Scan for the cell matching the given text and deliver its (x, y) coordinate at center. 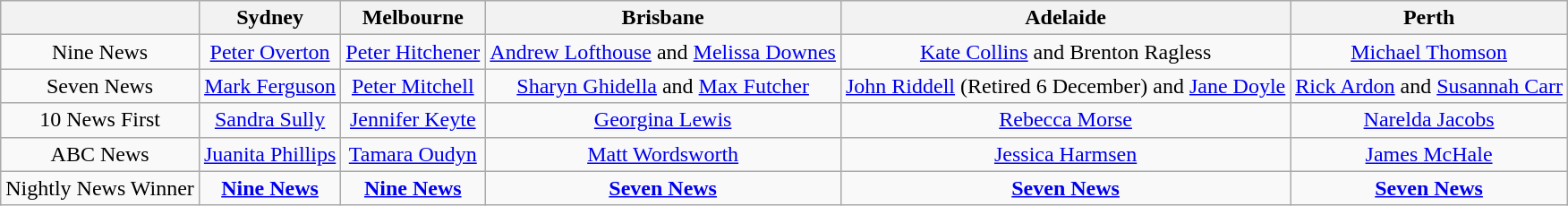
Peter Overton (269, 52)
Kate Collins and Brenton Ragless (1065, 52)
Brisbane (663, 18)
Melbourne (413, 18)
Michael Thomson (1429, 52)
Tamara Oudyn (413, 154)
Adelaide (1065, 18)
Narelda Jacobs (1429, 120)
Sharyn Ghidella and Max Futcher (663, 86)
John Riddell (Retired 6 December) and Jane Doyle (1065, 86)
Perth (1429, 18)
James McHale (1429, 154)
Juanita Phillips (269, 154)
Sandra Sully (269, 120)
Nightly News Winner (100, 188)
Rebecca Morse (1065, 120)
10 News First (100, 120)
Jennifer Keyte (413, 120)
Peter Hitchener (413, 52)
Mark Ferguson (269, 86)
Rick Ardon and Susannah Carr (1429, 86)
ABC News (100, 154)
Georgina Lewis (663, 120)
Sydney (269, 18)
Matt Wordsworth (663, 154)
Peter Mitchell (413, 86)
Andrew Lofthouse and Melissa Downes (663, 52)
Jessica Harmsen (1065, 154)
